Determine the (x, y) coordinate at the center of the cell enclosing the given text.  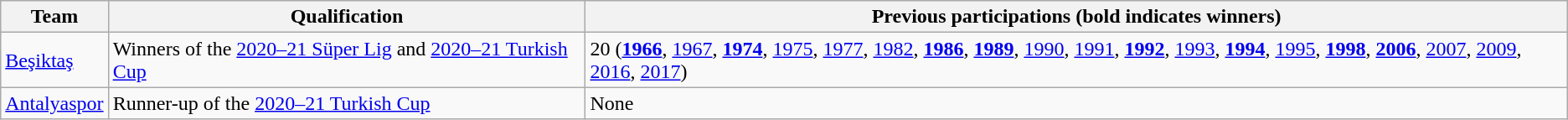
Runner-up of the 2020–21 Turkish Cup (347, 103)
None (1076, 103)
Team (54, 17)
Beşiktaş (54, 60)
Qualification (347, 17)
Previous participations (bold indicates winners) (1076, 17)
20 (1966, 1967, 1974, 1975, 1977, 1982, 1986, 1989, 1990, 1991, 1992, 1993, 1994, 1995, 1998, 2006, 2007, 2009, 2016, 2017) (1076, 60)
Winners of the 2020–21 Süper Lig and 2020–21 Turkish Cup (347, 60)
Antalyaspor (54, 103)
